Locate the cell with the specified text and output its (X, Y) center coordinate. 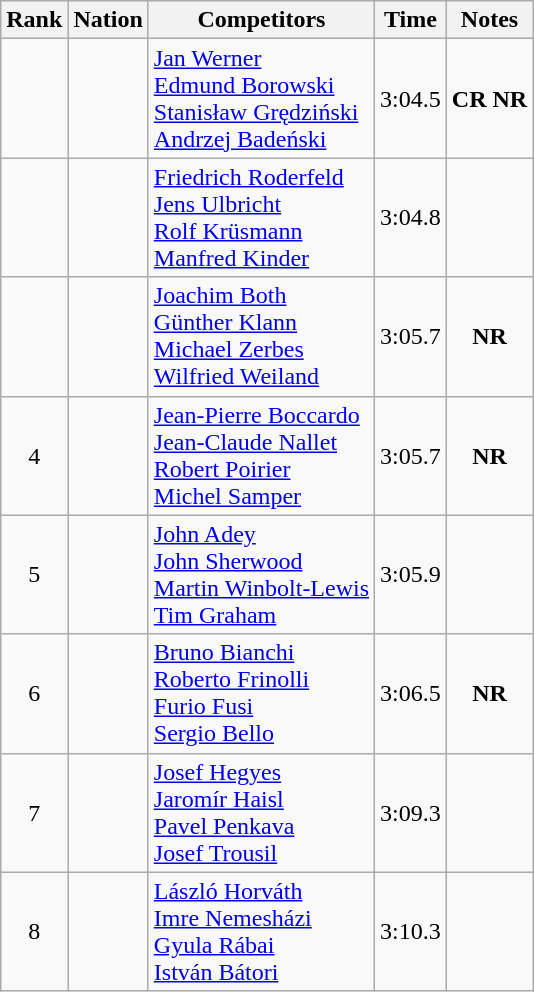
CR NR (489, 98)
Josef HegyesJaromír HaislPavel PenkavaJosef Trousil (261, 812)
3:09.3 (411, 812)
John AdeyJohn SherwoodMartin Winbolt-LewisTim Graham (261, 574)
Nation (108, 20)
4 (34, 456)
Jan WernerEdmund BorowskiStanisław GrędzińskiAndrzej Badeński (261, 98)
László HorváthImre NemesháziGyula RábaiIstván Bátori (261, 932)
Joachim BothGünther KlannMichael ZerbesWilfried Weiland (261, 336)
6 (34, 694)
3:04.5 (411, 98)
3:10.3 (411, 932)
Jean-Pierre BoccardoJean-Claude NalletRobert PoirierMichel Samper (261, 456)
Friedrich RoderfeldJens UlbrichtRolf KrüsmannManfred Kinder (261, 218)
Time (411, 20)
Rank (34, 20)
Notes (489, 20)
3:06.5 (411, 694)
5 (34, 574)
Bruno BianchiRoberto FrinolliFurio FusiSergio Bello (261, 694)
7 (34, 812)
8 (34, 932)
3:05.9 (411, 574)
Competitors (261, 20)
3:04.8 (411, 218)
